Locate the cell with the specified text and output its (X, Y) center coordinate. 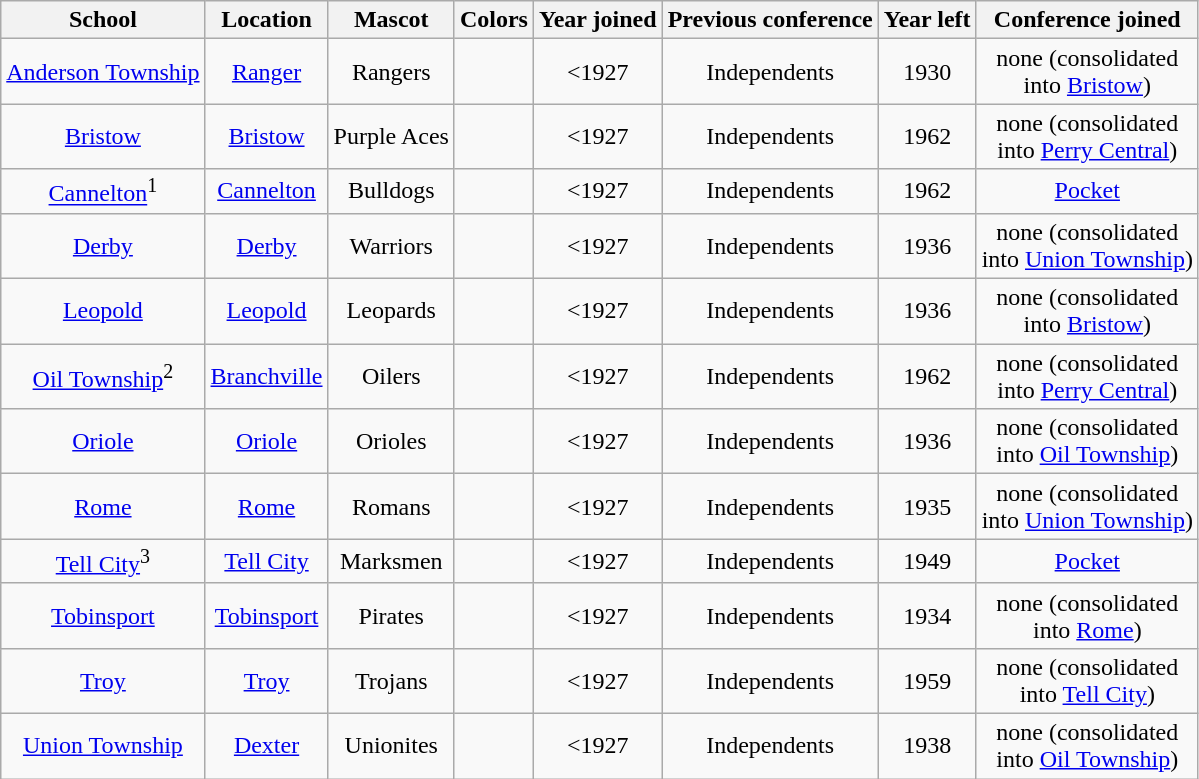
Union Township (103, 746)
Unionites (391, 746)
Year left (927, 20)
Location (266, 20)
School (103, 20)
Trojans (391, 680)
1935 (927, 506)
none (consolidatedinto Tell City) (1087, 680)
Pirates (391, 616)
Romans (391, 506)
Year joined (598, 20)
Oilers (391, 376)
Branchville (266, 376)
Orioles (391, 442)
Tell City3 (103, 562)
Conference joined (1087, 20)
1930 (927, 72)
none (consolidatedinto Rome) (1087, 616)
Colors (494, 20)
Purple Aces (391, 136)
Previous conference (770, 20)
1959 (927, 680)
Rangers (391, 72)
Anderson Township (103, 72)
Ranger (266, 72)
1938 (927, 746)
Warriors (391, 246)
Bulldogs (391, 192)
Dexter (266, 746)
Tell City (266, 562)
Leopards (391, 312)
Cannelton1 (103, 192)
Oil Township2 (103, 376)
Marksmen (391, 562)
1934 (927, 616)
Cannelton (266, 192)
Mascot (391, 20)
1949 (927, 562)
